Extract the [x, y] coordinate from the center of the cell holding the provided text.  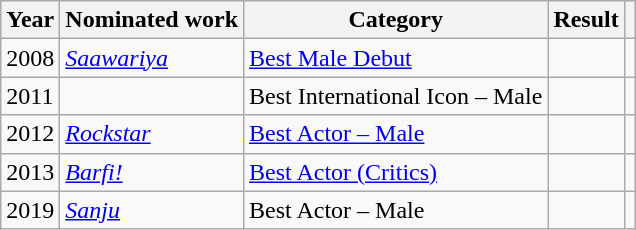
2019 [30, 210]
2013 [30, 172]
2012 [30, 134]
2011 [30, 96]
Category [396, 20]
Best Actor (Critics) [396, 172]
Result [586, 20]
Year [30, 20]
Best International Icon – Male [396, 96]
Nominated work [152, 20]
Best Male Debut [396, 58]
2008 [30, 58]
Rockstar [152, 134]
Barfi! [152, 172]
Saawariya [152, 58]
Sanju [152, 210]
